Pinpoint the cell where the given text exists, returning its (x, y) midpoint coordinate. 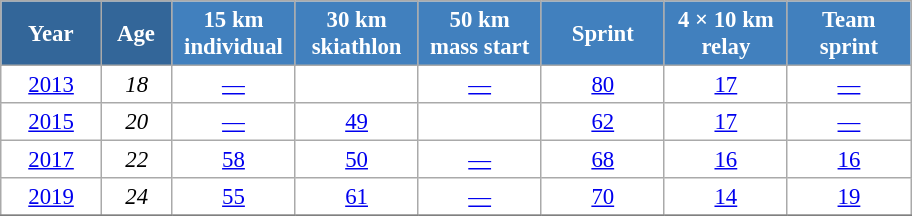
14 (726, 197)
50 km mass start (480, 34)
62 (602, 122)
80 (602, 85)
70 (602, 197)
20 (136, 122)
58 (234, 160)
2015 (52, 122)
2019 (52, 197)
2013 (52, 85)
Sprint (602, 34)
2017 (52, 160)
22 (136, 160)
Year (52, 34)
50 (356, 160)
30 km skiathlon (356, 34)
19 (848, 197)
24 (136, 197)
49 (356, 122)
68 (602, 160)
4 × 10 km relay (726, 34)
55 (234, 197)
18 (136, 85)
Team sprint (848, 34)
15 km individual (234, 34)
61 (356, 197)
Age (136, 34)
